Detect which cell encompasses the target text, then output its [X, Y] center coordinate. 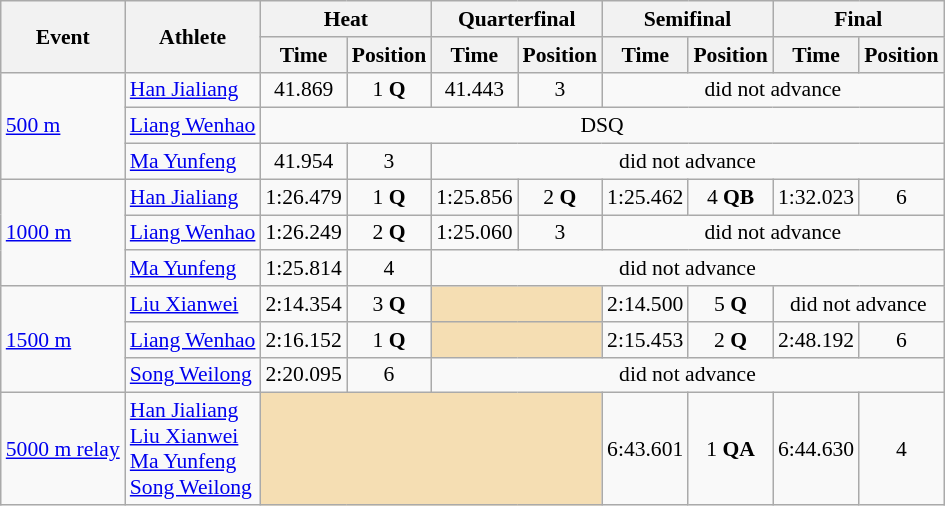
2:15.453 [645, 340]
1:32.023 [816, 197]
500 m [63, 126]
2:14.500 [645, 304]
Final [858, 19]
1000 m [63, 232]
1:26.479 [303, 197]
1:26.249 [303, 233]
41.443 [474, 90]
Heat [346, 19]
6:44.630 [816, 449]
1:25.462 [645, 197]
1:25.856 [474, 197]
2:20.095 [303, 375]
1500 m [63, 340]
1:25.060 [474, 233]
1 QA [730, 449]
41.869 [303, 90]
Event [63, 36]
3 Q [389, 304]
5000 m relay [63, 449]
Han JialiangLiu XianweiMa YunfengSong Weilong [193, 449]
2:48.192 [816, 340]
5 Q [730, 304]
41.954 [303, 162]
Liu Xianwei [193, 304]
Athlete [193, 36]
4 QB [730, 197]
Quarterfinal [516, 19]
Semifinal [688, 19]
Song Weilong [193, 375]
6:43.601 [645, 449]
1:25.814 [303, 269]
2:16.152 [303, 340]
2:14.354 [303, 304]
DSQ [602, 126]
